Search for the cell housing the specified text and yield its [X, Y] center coordinate. 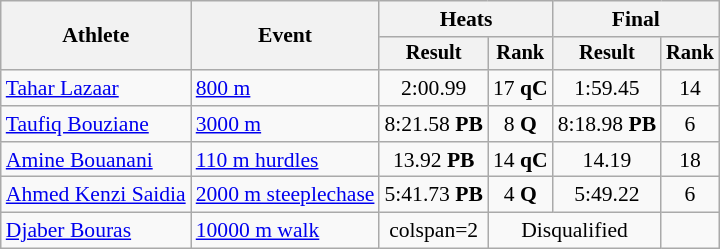
Athlete [96, 36]
14.19 [607, 160]
110 m hurdles [286, 160]
8:18.98 PB [607, 124]
1:59.45 [607, 88]
14 qC [520, 160]
18 [690, 160]
8:21.58 PB [433, 124]
Disqualified [574, 231]
800 m [286, 88]
13.92 PB [433, 160]
5:49.22 [607, 195]
17 qC [520, 88]
14 [690, 88]
Tahar Lazaar [96, 88]
2000 m steeplechase [286, 195]
5:41.73 PB [433, 195]
Heats [466, 19]
Djaber Bouras [96, 231]
Final [636, 19]
Event [286, 36]
2:00.99 [433, 88]
Taufiq Bouziane [96, 124]
Amine Bouanani [96, 160]
4 Q [520, 195]
8 Q [520, 124]
Ahmed Kenzi Saidia [96, 195]
3000 m [286, 124]
colspan=2 [433, 231]
10000 m walk [286, 231]
